For the text-containing cell, return its midpoint in [x, y] coordinate format. 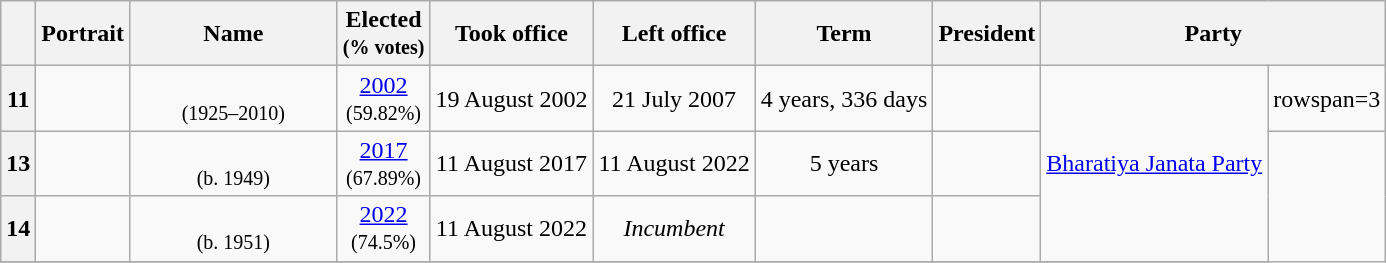
Elected(% votes) [384, 34]
Bharatiya Janata Party [1154, 164]
11 [18, 98]
Name [233, 34]
2002(59.82%) [384, 98]
(1925–2010) [233, 98]
21 July 2007 [674, 98]
5 years [844, 164]
Term [844, 34]
4 years, 336 days [844, 98]
13 [18, 164]
2017(67.89%) [384, 164]
Left office [674, 34]
2022(74.5%) [384, 228]
President [987, 34]
Portrait [83, 34]
Incumbent [674, 228]
rowspan=3 [1327, 98]
(b. 1951) [233, 228]
(b. 1949) [233, 164]
Took office [512, 34]
14 [18, 228]
19 August 2002 [512, 98]
11 August 2017 [512, 164]
Party [1214, 34]
